Locate the cell with the specified text and output its (x, y) center coordinate. 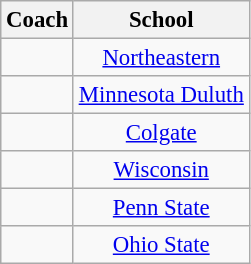
Wisconsin (161, 170)
Ohio State (161, 245)
Penn State (161, 208)
School (161, 20)
Minnesota Duluth (161, 95)
Colgate (161, 133)
Northeastern (161, 58)
Coach (38, 20)
